Extract the (x, y) coordinate from the center of the cell holding the provided text.  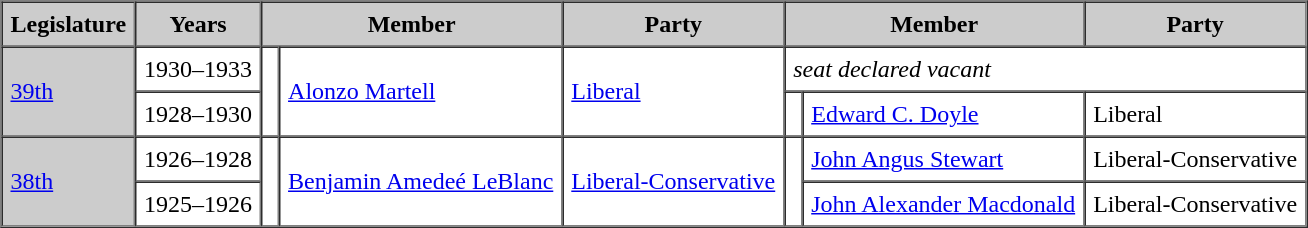
1930–1933 (198, 68)
Edward C. Doyle (943, 114)
1926–1928 (198, 158)
Legislature (69, 24)
Alonzo Martell (420, 91)
Benjamin Amedeé LeBlanc (420, 181)
1928–1930 (198, 114)
Years (198, 24)
seat declared vacant (1045, 68)
John Angus Stewart (943, 158)
John Alexander Macdonald (943, 204)
39th (69, 91)
1925–1926 (198, 204)
38th (69, 181)
